Determine the [x, y] coordinate at the center of the cell enclosing the given text.  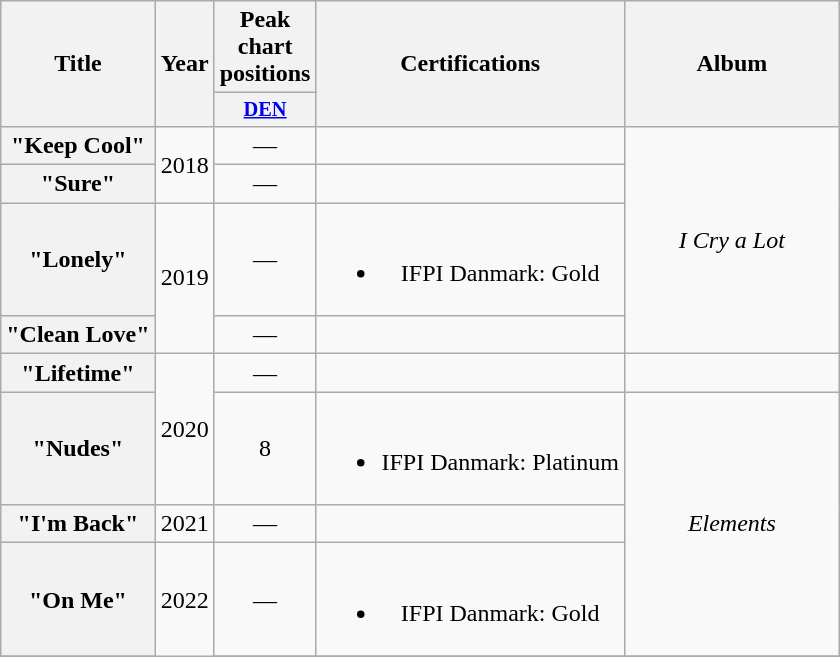
2018 [184, 164]
Year [184, 64]
"Clean Love" [78, 335]
I Cry a Lot [732, 240]
Album [732, 64]
Title [78, 64]
Peak chart positions [265, 47]
"Sure" [78, 184]
8 [265, 448]
"I'm Back" [78, 524]
"Keep Cool" [78, 145]
Elements [732, 524]
"Lonely" [78, 260]
2020 [184, 430]
2022 [184, 600]
2021 [184, 524]
"On Me" [78, 600]
2019 [184, 278]
"Nudes" [78, 448]
Certifications [470, 64]
IFPI Danmark: Platinum [470, 448]
"Lifetime" [78, 373]
DEN [265, 110]
